Find where the given text appears and provide that cell's center as [X, Y] coordinate. 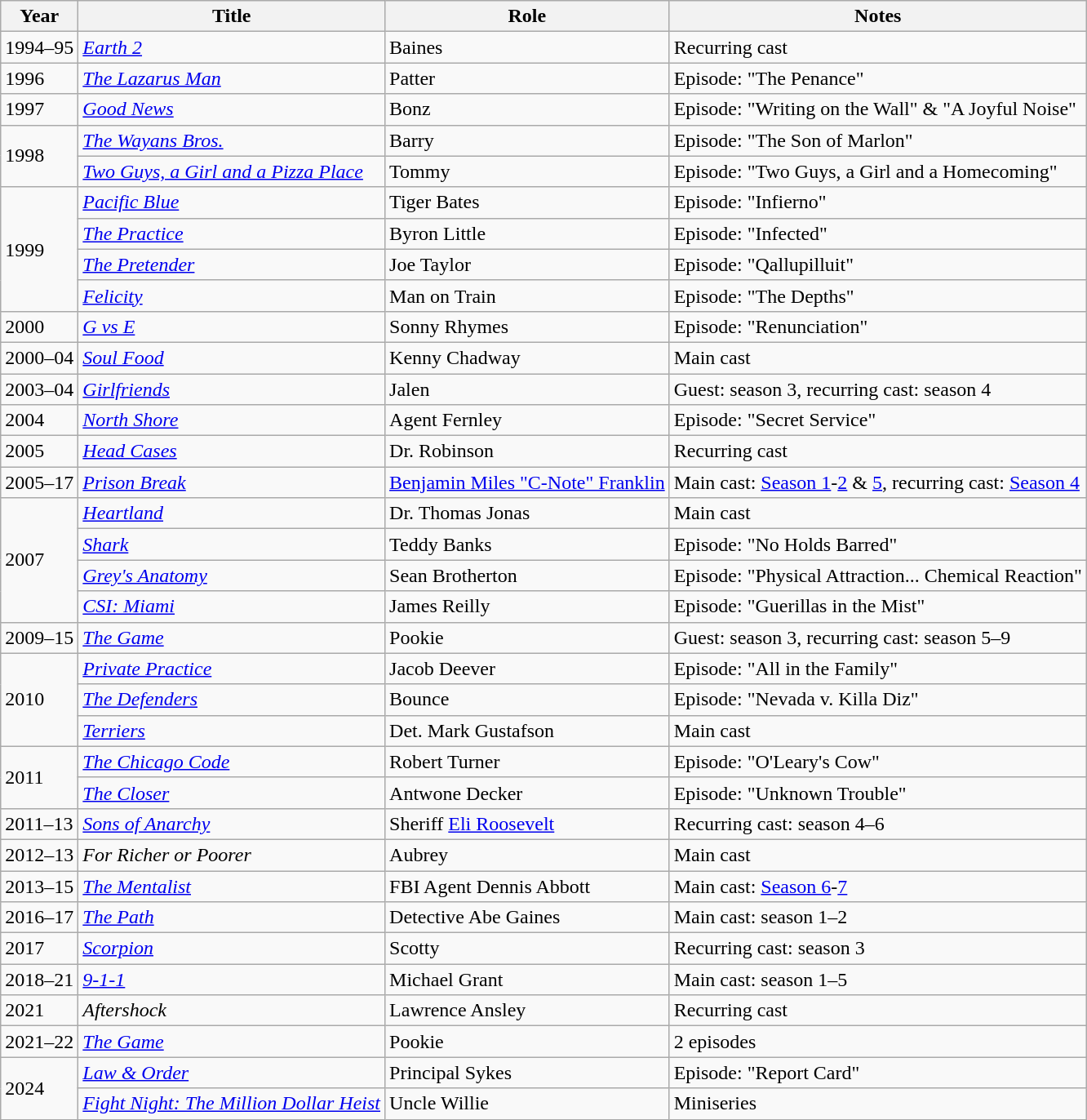
Episode: "Renunciation" [878, 327]
2007 [39, 560]
Jacob Deever [527, 669]
Kenny Chadway [527, 358]
Shark [232, 544]
The Practice [232, 233]
2012–13 [39, 855]
Miniseries [878, 1104]
Soul Food [232, 358]
Teddy Banks [527, 544]
Episode: "Physical Attraction... Chemical Reaction" [878, 576]
Patter [527, 78]
2021 [39, 1011]
Episode: "The Son of Marlon" [878, 140]
Main cast: season 1–5 [878, 980]
The Pretender [232, 264]
Main cast: season 1–2 [878, 918]
North Shore [232, 420]
Prison Break [232, 482]
Episode: "Guerillas in the Mist" [878, 607]
2009–15 [39, 638]
2010 [39, 700]
CSI: Miami [232, 607]
The Defenders [232, 700]
The Mentalist [232, 886]
Aftershock [232, 1011]
Det. Mark Gustafson [527, 731]
Notes [878, 16]
Earth 2 [232, 47]
Fight Night: The Million Dollar Heist [232, 1104]
Robert Turner [527, 762]
Role [527, 16]
2021–22 [39, 1042]
1996 [39, 78]
Law & Order [232, 1073]
Episode: "The Depths" [878, 296]
Episode: "Report Card" [878, 1073]
For Richer or Poorer [232, 855]
Episode: "Qallupilluit" [878, 264]
The Closer [232, 793]
Scorpion [232, 949]
The Chicago Code [232, 762]
Tommy [527, 171]
Year [39, 16]
The Lazarus Man [232, 78]
Barry [527, 140]
1999 [39, 249]
Episode: "Nevada v. Killa Diz" [878, 700]
Grey's Anatomy [232, 576]
The Wayans Bros. [232, 140]
2011 [39, 777]
Felicity [232, 296]
Sean Brotherton [527, 576]
Baines [527, 47]
Lawrence Ansley [527, 1011]
Scotty [527, 949]
Joe Taylor [527, 264]
Dr. Robinson [527, 451]
Detective Abe Gaines [527, 918]
Terriers [232, 731]
Heartland [232, 513]
2004 [39, 420]
2016–17 [39, 918]
Pacific Blue [232, 202]
Agent Fernley [527, 420]
Uncle Willie [527, 1104]
Episode: "No Holds Barred" [878, 544]
2000–04 [39, 358]
2000 [39, 327]
Bounce [527, 700]
Jalen [527, 389]
Michael Grant [527, 980]
Antwone Decker [527, 793]
Private Practice [232, 669]
Benjamin Miles "C-Note" Franklin [527, 482]
Two Guys, a Girl and a Pizza Place [232, 171]
Byron Little [527, 233]
2005–17 [39, 482]
9-1-1 [232, 980]
Principal Sykes [527, 1073]
Episode: "Two Guys, a Girl and a Homecoming" [878, 171]
2005 [39, 451]
Tiger Bates [527, 202]
G vs E [232, 327]
The Path [232, 918]
Bonz [527, 109]
James Reilly [527, 607]
Guest: season 3, recurring cast: season 4 [878, 389]
2018–21 [39, 980]
Episode: "Secret Service" [878, 420]
2017 [39, 949]
Episode: "The Penance" [878, 78]
Episode: "All in the Family" [878, 669]
Main cast: Season 1-2 & 5, recurring cast: Season 4 [878, 482]
Head Cases [232, 451]
Man on Train [527, 296]
Recurring cast: season 3 [878, 949]
Main cast: Season 6-7 [878, 886]
1998 [39, 156]
Episode: "Writing on the Wall" & "A Joyful Noise" [878, 109]
2011–13 [39, 824]
Episode: "Infierno" [878, 202]
Episode: "Infected" [878, 233]
1997 [39, 109]
Recurring cast: season 4–6 [878, 824]
Good News [232, 109]
Sheriff Eli Roosevelt [527, 824]
Dr. Thomas Jonas [527, 513]
Episode: "Unknown Trouble" [878, 793]
Sons of Anarchy [232, 824]
FBI Agent Dennis Abbott [527, 886]
Episode: "O'Leary's Cow" [878, 762]
2013–15 [39, 886]
Title [232, 16]
2003–04 [39, 389]
Aubrey [527, 855]
1994–95 [39, 47]
Girlfriends [232, 389]
2024 [39, 1088]
Sonny Rhymes [527, 327]
Guest: season 3, recurring cast: season 5–9 [878, 638]
2 episodes [878, 1042]
